Find where the given text appears and provide that cell's center as (x, y) coordinate. 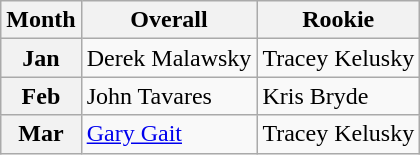
Month (41, 20)
Mar (41, 134)
Gary Gait (169, 134)
Rookie (338, 20)
Feb (41, 96)
Kris Bryde (338, 96)
John Tavares (169, 96)
Overall (169, 20)
Derek Malawsky (169, 58)
Jan (41, 58)
